For the text-containing cell, return its midpoint in (X, Y) coordinate format. 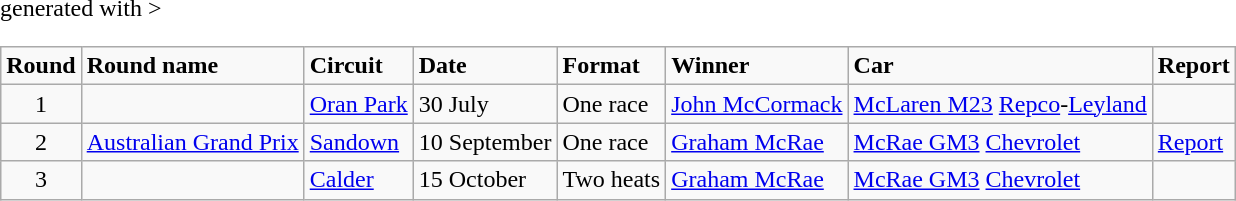
15 October (485, 180)
Circuit (358, 66)
McLaren M23 Repco-Leyland (1000, 104)
Sandown (358, 142)
30 July (485, 104)
Car (1000, 66)
10 September (485, 142)
Winner (757, 66)
Calder (358, 180)
Oran Park (358, 104)
Australian Grand Prix (192, 142)
Round (41, 66)
3 (41, 180)
Format (612, 66)
Two heats (612, 180)
John McCormack (757, 104)
Round name (192, 66)
2 (41, 142)
Date (485, 66)
1 (41, 104)
